Search for the cell housing the specified text and yield its (x, y) center coordinate. 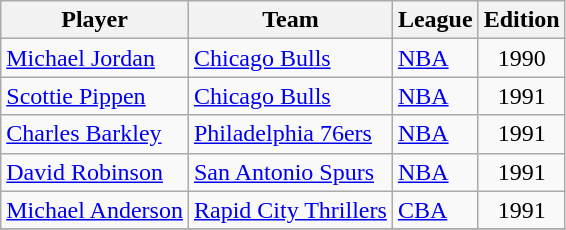
David Robinson (95, 172)
Michael Anderson (95, 210)
Michael Jordan (95, 58)
Philadelphia 76ers (290, 134)
Charles Barkley (95, 134)
Scottie Pippen (95, 96)
CBA (435, 210)
Edition (522, 20)
1990 (522, 58)
League (435, 20)
San Antonio Spurs (290, 172)
Player (95, 20)
Rapid City Thrillers (290, 210)
Team (290, 20)
